Find where the given text appears and provide that cell's center as (X, Y) coordinate. 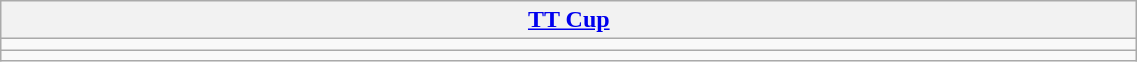
TT Cup (569, 20)
